Detect which cell encompasses the target text, then output its (x, y) center coordinate. 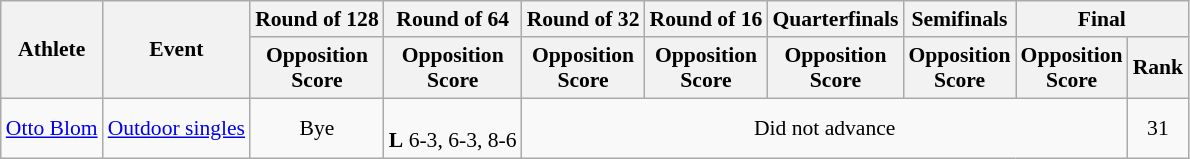
Final (1102, 19)
L 6-3, 6-3, 8-6 (453, 128)
Bye (317, 128)
31 (1158, 128)
Outdoor singles (176, 128)
Athlete (52, 50)
Round of 128 (317, 19)
Round of 64 (453, 19)
Round of 16 (706, 19)
Quarterfinals (835, 19)
Otto Blom (52, 128)
Semifinals (959, 19)
Round of 32 (584, 19)
Event (176, 50)
Did not advance (825, 128)
Rank (1158, 68)
